Provide the [x, y] coordinate of the cell's center where the given text is located.  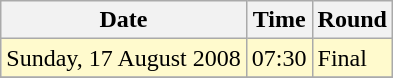
Time [279, 20]
07:30 [279, 58]
Date [124, 20]
Final [352, 58]
Sunday, 17 August 2008 [124, 58]
Round [352, 20]
